Output the [x, y] coordinate of the center of the cell containing the given text.  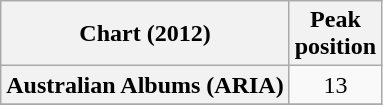
Peakposition [335, 34]
Australian Albums (ARIA) [145, 85]
13 [335, 85]
Chart (2012) [145, 34]
